Provide the (X, Y) coordinate of the cell's center where the given text is located.  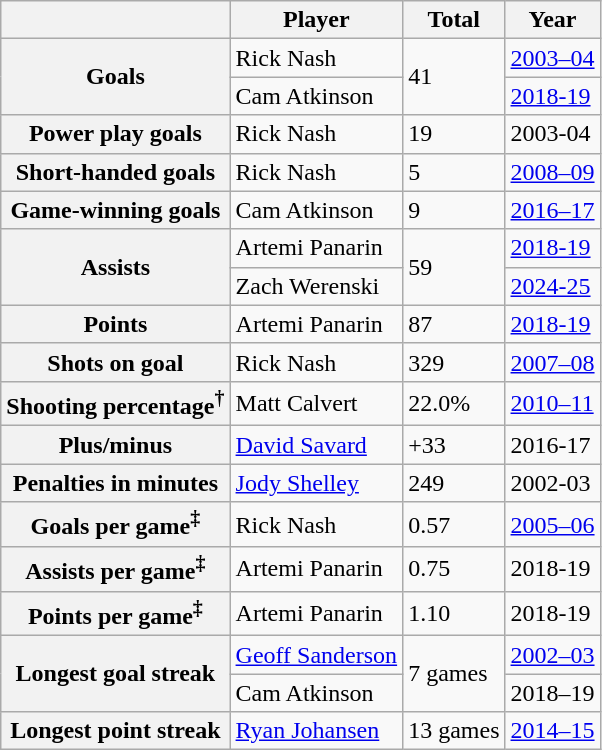
Assists per game‡ (116, 570)
5 (454, 172)
Plus/minus (116, 445)
Longest point streak (116, 731)
Power play goals (116, 134)
2014–15 (552, 731)
+33 (454, 445)
7 games (454, 674)
22.0% (454, 404)
9 (454, 210)
Longest goal streak (116, 674)
2003–04 (552, 58)
Shots on goal (116, 362)
Game-winning goals (116, 210)
2007–08 (552, 362)
2003-04 (552, 134)
David Savard (316, 445)
Geoff Sanderson (316, 655)
2008–09 (552, 172)
Zach Werenski (316, 286)
87 (454, 324)
329 (454, 362)
59 (454, 267)
2016-17 (552, 445)
Short-handed goals (116, 172)
249 (454, 483)
Total (454, 20)
Points (116, 324)
0.75 (454, 570)
2010–11 (552, 404)
Goals (116, 77)
2002–03 (552, 655)
Shooting percentage† (116, 404)
Matt Calvert (316, 404)
Points per game‡ (116, 614)
Player (316, 20)
Goals per game‡ (116, 524)
19 (454, 134)
2018–19 (552, 693)
Assists (116, 267)
2024-25 (552, 286)
Penalties in minutes (116, 483)
2016–17 (552, 210)
0.57 (454, 524)
13 games (454, 731)
2005–06 (552, 524)
Ryan Johansen (316, 731)
Jody Shelley (316, 483)
41 (454, 77)
2002-03 (552, 483)
Year (552, 20)
1.10 (454, 614)
